Scan for the cell matching the given text and deliver its (X, Y) coordinate at center. 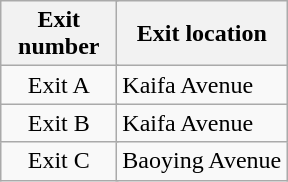
Baoying Avenue (202, 161)
Exit location (202, 34)
Exit C (59, 161)
Exit B (59, 123)
Exit number (59, 34)
Exit A (59, 85)
